Search for the cell housing the specified text and yield its (x, y) center coordinate. 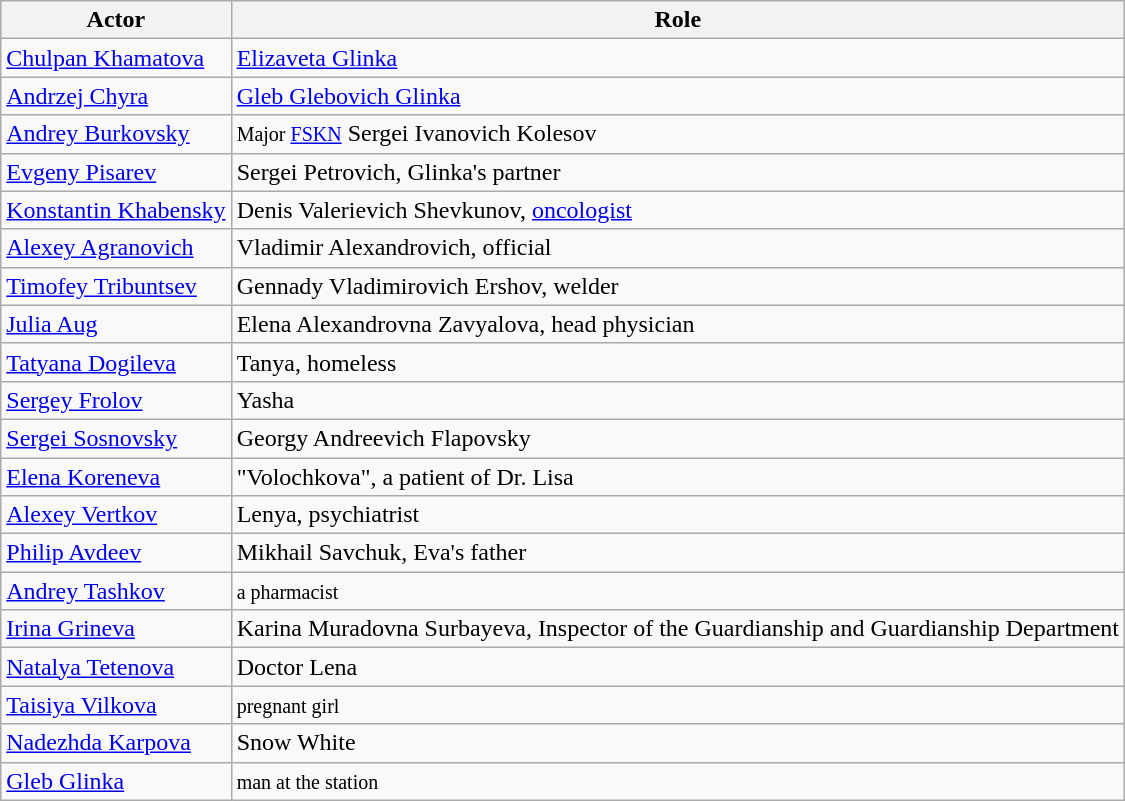
Nadezhda Karpova (116, 743)
Elizaveta Glinka (678, 58)
Actor (116, 20)
Tatyana Dogileva (116, 362)
Taisiya Vilkova (116, 705)
Andrey Tashkov (116, 591)
Doctor Lena (678, 667)
Chulpan Khamatova (116, 58)
Timofey Tribuntsev (116, 286)
Natalya Tetenova (116, 667)
Alexey Agranovich (116, 248)
Tanya, homeless (678, 362)
Sergei Petrovich, Glinka's partner (678, 172)
Sergei Sosnovsky (116, 438)
Julia Aug (116, 324)
Andrey Burkovsky (116, 134)
Denis Valerievich Shevkunov, oncologist (678, 210)
Mikhail Savchuk, Eva's father (678, 553)
Irina Grineva (116, 629)
Evgeny Pisarev (116, 172)
man at the station (678, 781)
a pharmacist (678, 591)
pregnant girl (678, 705)
Sergey Frolov (116, 400)
Elena Alexandrovna Zavyalova, head physician (678, 324)
"Volochkova", a patient of Dr. Lisa (678, 477)
Elena Koreneva (116, 477)
Major FSKN Sergei Ivanovich Kolesov (678, 134)
Karina Muradovna Surbayeva, Inspector of the Guardianship and Guardianship Department (678, 629)
Vladimir Alexandrovich, official (678, 248)
Georgy Andreevich Flapovsky (678, 438)
Konstantin Khabensky (116, 210)
Philip Avdeev (116, 553)
Role (678, 20)
Snow White (678, 743)
Yasha (678, 400)
Andrzej Chyra (116, 96)
Gennady Vladimirovich Ershov, welder (678, 286)
Gleb Glebovich Glinka (678, 96)
Gleb Glinka (116, 781)
Alexey Vertkov (116, 515)
Lenya, psychiatrist (678, 515)
